Identify which cell holds the provided text, then report its (x, y) central coordinate. 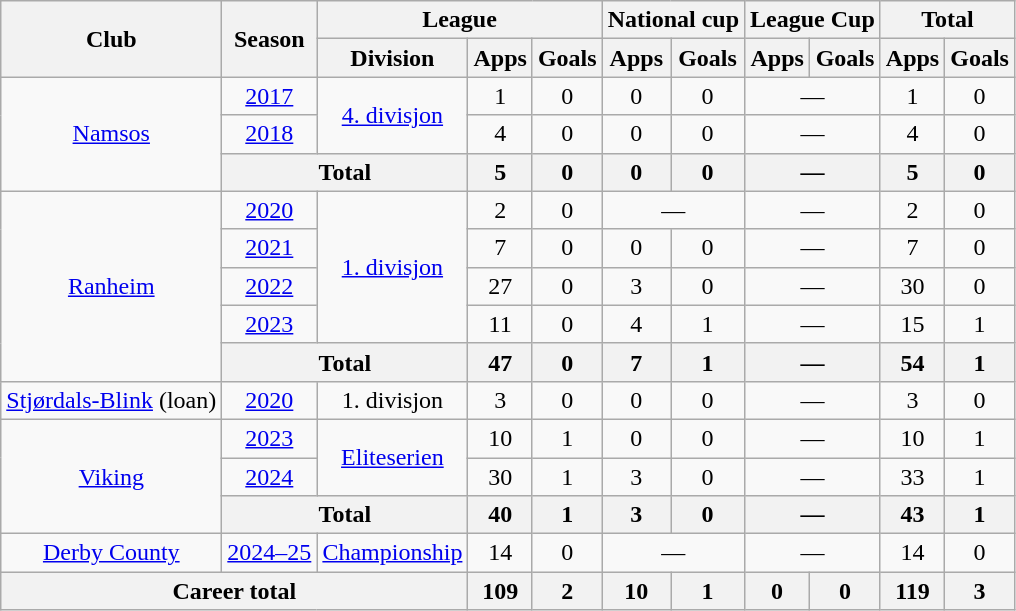
Division (392, 58)
Stjørdals-Blink (loan) (112, 400)
2021 (270, 248)
Season (270, 39)
2024 (270, 477)
43 (912, 515)
Championship (392, 553)
League Cup (813, 20)
119 (912, 591)
Eliteserien (392, 457)
54 (912, 362)
11 (500, 324)
40 (500, 515)
2024–25 (270, 553)
2017 (270, 96)
Club (112, 39)
2018 (270, 134)
Namsos (112, 134)
League (460, 20)
2022 (270, 286)
33 (912, 477)
109 (500, 591)
15 (912, 324)
Derby County (112, 553)
Career total (234, 591)
Ranheim (112, 286)
National cup (673, 20)
Viking (112, 476)
27 (500, 286)
4. divisjon (392, 115)
47 (500, 362)
